Locate the cell with the specified text and output its (X, Y) center coordinate. 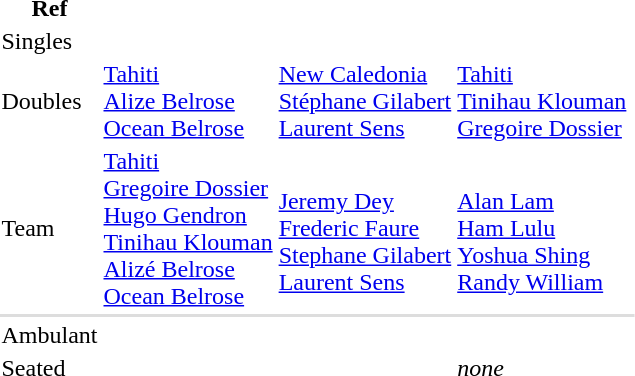
Doubles (50, 101)
Ambulant (50, 335)
TahitiTinihau KloumanGregoire Dossier (542, 101)
Alan LamHam LuluYoshua ShingRandy William (542, 228)
Jeremy DeyFrederic FaureStephane GilabertLaurent Sens (365, 228)
Singles (50, 41)
Team (50, 228)
TahitiAlize BelroseOcean Belrose (188, 101)
TahitiGregoire DossierHugo GendronTinihau KloumanAlizé BelroseOcean Belrose (188, 228)
New CaledoniaStéphane GilabertLaurent Sens (365, 101)
